Detect which cell encompasses the target text, then output its [X, Y] center coordinate. 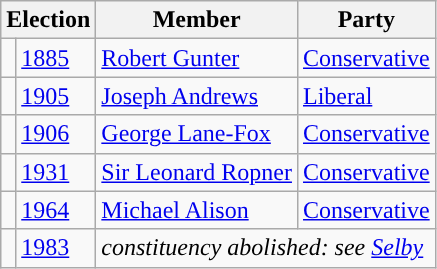
Robert Gunter [197, 58]
1905 [56, 96]
Joseph Andrews [197, 96]
1885 [56, 58]
Party [366, 20]
Sir Leonard Ropner [197, 172]
1964 [56, 210]
1906 [56, 134]
Election [48, 20]
Member [197, 20]
Michael Alison [197, 210]
George Lane-Fox [197, 134]
constituency abolished: see Selby [266, 248]
1931 [56, 172]
Liberal [366, 96]
1983 [56, 248]
